Locate the cell with the specified text and output its (x, y) center coordinate. 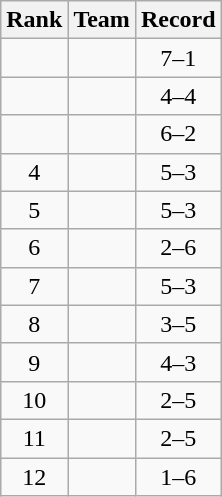
11 (34, 438)
7–1 (178, 58)
9 (34, 362)
4 (34, 172)
10 (34, 400)
7 (34, 286)
6–2 (178, 134)
4–3 (178, 362)
2–6 (178, 248)
6 (34, 248)
12 (34, 477)
Record (178, 20)
8 (34, 324)
3–5 (178, 324)
Rank (34, 20)
4–4 (178, 96)
Team (102, 20)
5 (34, 210)
1–6 (178, 477)
